For the text-containing cell, return its midpoint in [X, Y] coordinate format. 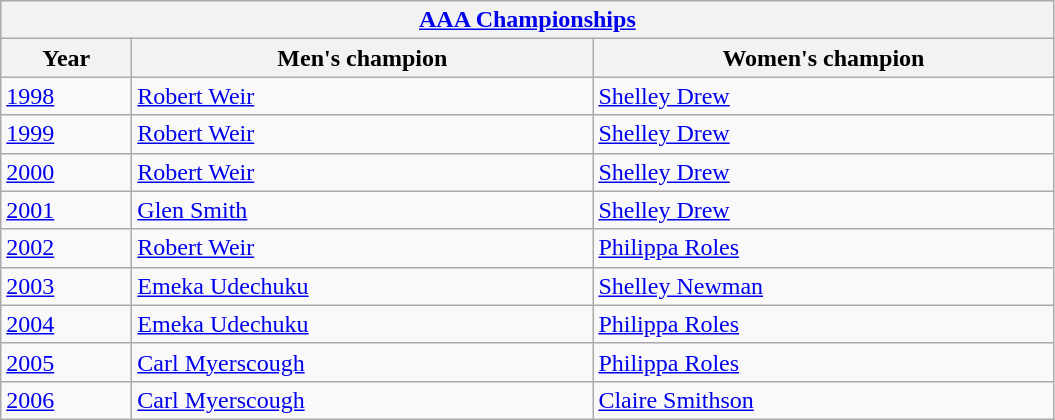
Shelley Newman [824, 286]
2002 [66, 248]
Women's champion [824, 58]
1999 [66, 134]
2004 [66, 324]
AAA Championships [528, 20]
2001 [66, 210]
2005 [66, 362]
Year [66, 58]
2003 [66, 286]
2006 [66, 400]
Claire Smithson [824, 400]
1998 [66, 96]
2000 [66, 172]
Glen Smith [362, 210]
Men's champion [362, 58]
